Scan for the cell matching the given text and deliver its (x, y) coordinate at center. 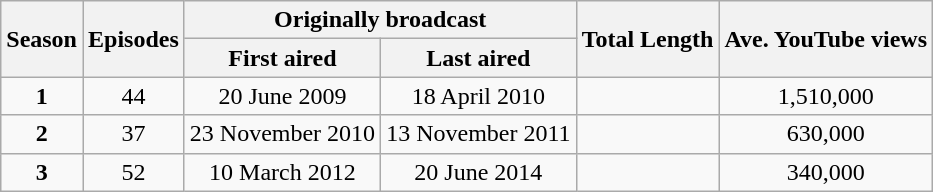
20 June 2009 (282, 96)
340,000 (826, 172)
3 (42, 172)
630,000 (826, 134)
52 (133, 172)
Episodes (133, 39)
1,510,000 (826, 96)
44 (133, 96)
23 November 2010 (282, 134)
20 June 2014 (478, 172)
Season (42, 39)
13 November 2011 (478, 134)
Ave. YouTube views (826, 39)
Total Length (648, 39)
1 (42, 96)
37 (133, 134)
Originally broadcast (380, 20)
18 April 2010 (478, 96)
10 March 2012 (282, 172)
2 (42, 134)
Last aired (478, 58)
First aired (282, 58)
